Return [X, Y] of the center of cell containing provided text 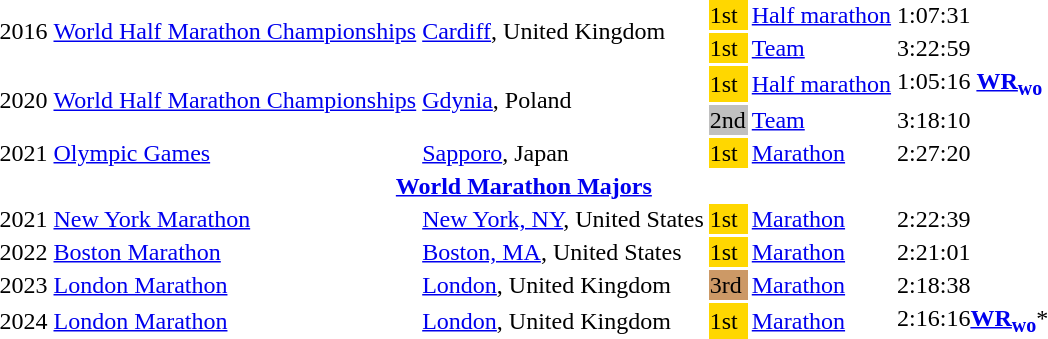
3rd [728, 285]
Boston Marathon [235, 252]
2nd [728, 120]
Gdynia, Poland [564, 100]
Olympic Games [235, 153]
Cardiff, United Kingdom [564, 32]
New York Marathon [235, 219]
New York, NY, United States [564, 219]
Boston, MA, United States [564, 252]
Sapporo, Japan [564, 153]
